Output the (X, Y) coordinate of the center of the cell containing the given text.  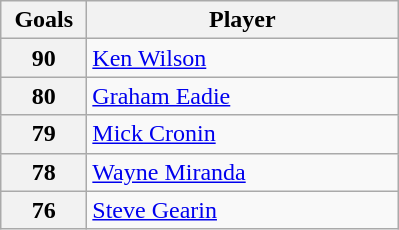
Graham Eadie (242, 96)
Goals (44, 20)
Wayne Miranda (242, 172)
Mick Cronin (242, 134)
78 (44, 172)
90 (44, 58)
76 (44, 210)
79 (44, 134)
Steve Gearin (242, 210)
80 (44, 96)
Ken Wilson (242, 58)
Player (242, 20)
